For the text-containing cell, return its midpoint in (X, Y) coordinate format. 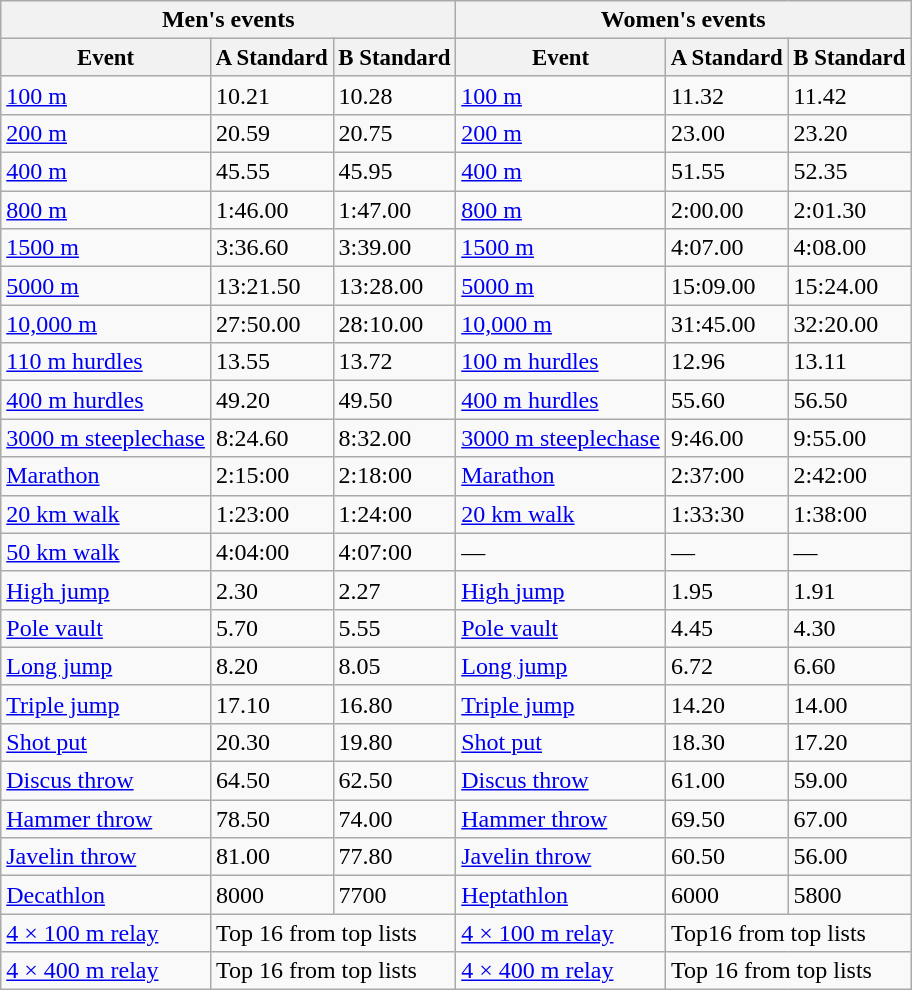
1:46.00 (272, 210)
Top16 from top lists (788, 933)
31:45.00 (726, 324)
55.60 (726, 400)
49.20 (272, 400)
4:07:00 (394, 552)
15:09.00 (726, 286)
5.70 (272, 628)
60.50 (726, 857)
1:33:30 (726, 514)
5800 (850, 895)
8.20 (272, 666)
10.28 (394, 95)
Heptathlon (561, 895)
8000 (272, 895)
11.42 (850, 95)
Men's events (228, 20)
32:20.00 (850, 324)
8.05 (394, 666)
9:46.00 (726, 438)
1:23:00 (272, 514)
45.55 (272, 172)
74.00 (394, 819)
2.27 (394, 590)
6.60 (850, 666)
2:00.00 (726, 210)
2:15:00 (272, 476)
67.00 (850, 819)
56.50 (850, 400)
50 km walk (106, 552)
19.80 (394, 742)
18.30 (726, 742)
61.00 (726, 781)
4:07.00 (726, 248)
1.95 (726, 590)
20.75 (394, 133)
2.30 (272, 590)
13.11 (850, 362)
100 m hurdles (561, 362)
13.72 (394, 362)
45.95 (394, 172)
77.80 (394, 857)
14.00 (850, 704)
110 m hurdles (106, 362)
52.35 (850, 172)
1:38:00 (850, 514)
3:39.00 (394, 248)
81.00 (272, 857)
13.55 (272, 362)
1.91 (850, 590)
1:47.00 (394, 210)
13:28.00 (394, 286)
Women's events (684, 20)
62.50 (394, 781)
78.50 (272, 819)
9:55.00 (850, 438)
2:01.30 (850, 210)
4:08.00 (850, 248)
15:24.00 (850, 286)
14.20 (726, 704)
69.50 (726, 819)
64.50 (272, 781)
28:10.00 (394, 324)
20.30 (272, 742)
4.45 (726, 628)
6000 (726, 895)
4.30 (850, 628)
2:37:00 (726, 476)
2:42:00 (850, 476)
56.00 (850, 857)
10.21 (272, 95)
7700 (394, 895)
1:24:00 (394, 514)
16.80 (394, 704)
23.00 (726, 133)
27:50.00 (272, 324)
Decathlon (106, 895)
13:21.50 (272, 286)
4:04:00 (272, 552)
59.00 (850, 781)
8:32.00 (394, 438)
3:36.60 (272, 248)
6.72 (726, 666)
23.20 (850, 133)
5.55 (394, 628)
12.96 (726, 362)
17.10 (272, 704)
8:24.60 (272, 438)
2:18:00 (394, 476)
51.55 (726, 172)
11.32 (726, 95)
17.20 (850, 742)
49.50 (394, 400)
20.59 (272, 133)
